Identify which cell holds the provided text, then report its [X, Y] central coordinate. 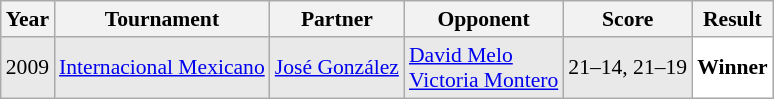
José González [337, 68]
Internacional Mexicano [162, 68]
2009 [28, 68]
Partner [337, 19]
Year [28, 19]
21–14, 21–19 [628, 68]
Score [628, 19]
Result [732, 19]
Tournament [162, 19]
Opponent [484, 19]
David Melo Victoria Montero [484, 68]
Winner [732, 68]
